Provide the (X, Y) coordinate of the cell's center where the given text is located.  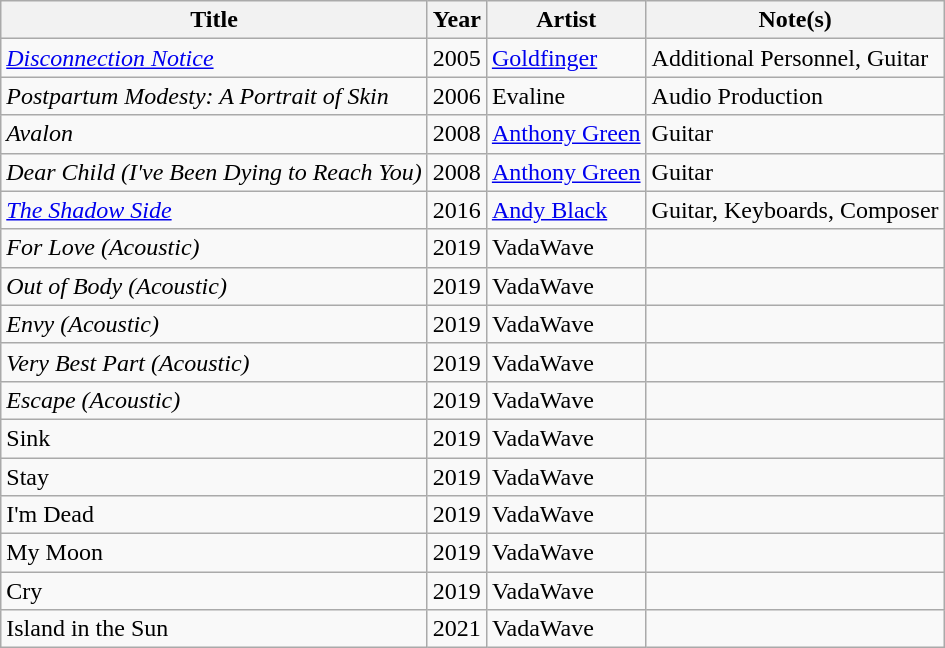
Out of Body (Acoustic) (214, 286)
Avalon (214, 134)
Title (214, 20)
Island in the Sun (214, 629)
Very Best Part (Acoustic) (214, 362)
Stay (214, 477)
Envy (Acoustic) (214, 324)
Cry (214, 591)
2006 (456, 96)
The Shadow Side (214, 210)
2021 (456, 629)
2016 (456, 210)
Andy Black (566, 210)
2005 (456, 58)
Additional Personnel, Guitar (795, 58)
Disconnection Notice (214, 58)
Escape (Acoustic) (214, 400)
Goldfinger (566, 58)
Note(s) (795, 20)
Postpartum Modesty: A Portrait of Skin (214, 96)
Evaline (566, 96)
Artist (566, 20)
I'm Dead (214, 515)
Sink (214, 438)
For Love (Acoustic) (214, 248)
Dear Child (I've Been Dying to Reach You) (214, 172)
Year (456, 20)
My Moon (214, 553)
Audio Production (795, 96)
Guitar, Keyboards, Composer (795, 210)
